Scan for the cell matching the given text and deliver its (x, y) coordinate at center. 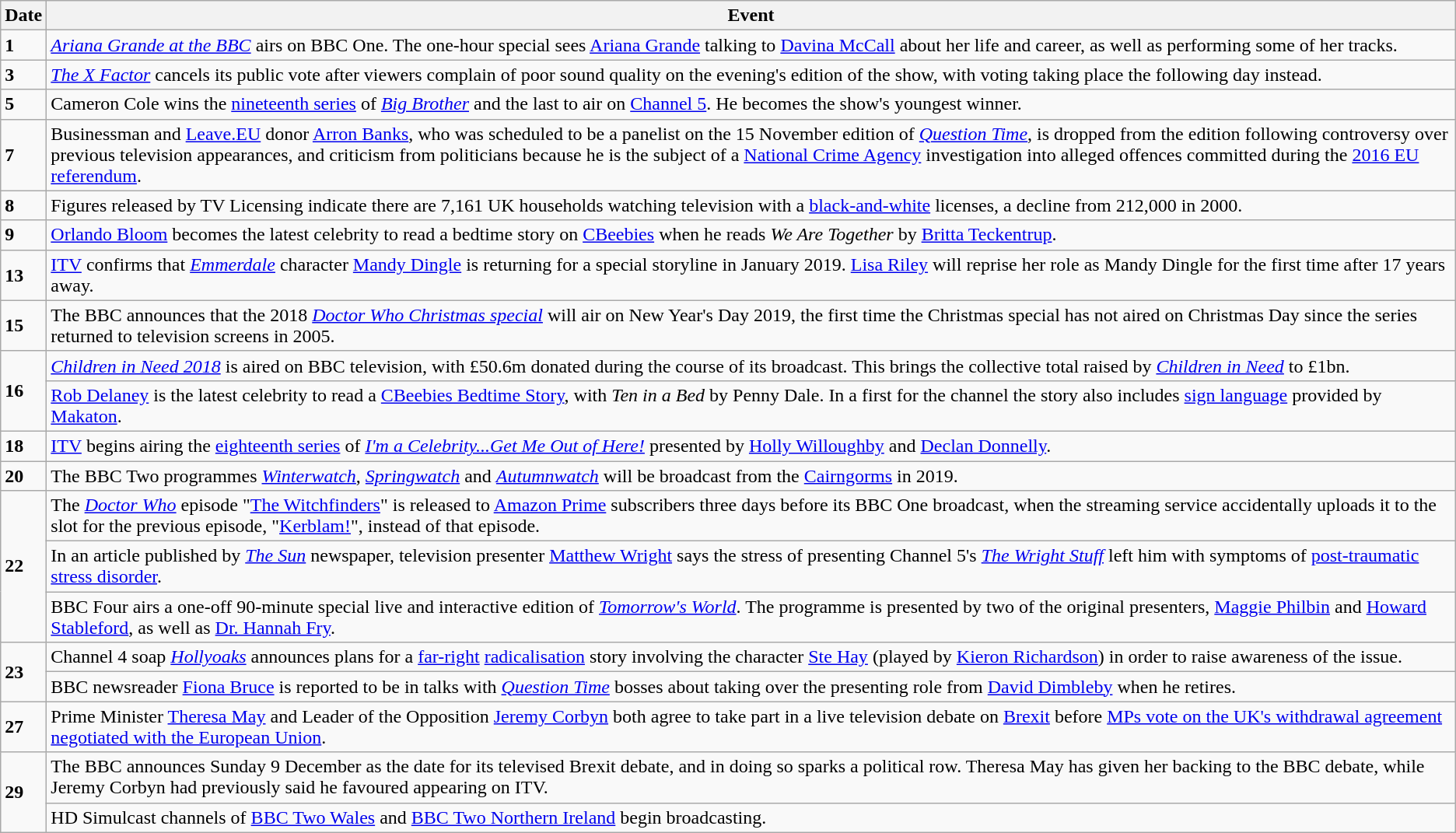
5 (23, 104)
9 (23, 235)
Event (751, 16)
16 (23, 390)
29 (23, 792)
22 (23, 566)
1 (23, 45)
7 (23, 155)
Cameron Cole wins the nineteenth series of Big Brother and the last to air on Channel 5. He becomes the show's youngest winner. (751, 104)
3 (23, 75)
27 (23, 726)
20 (23, 475)
18 (23, 446)
ITV begins airing the eighteenth series of I'm a Celebrity...Get Me Out of Here! presented by Holly Willoughby and Declan Donnelly. (751, 446)
8 (23, 205)
Date (23, 16)
15 (23, 325)
13 (23, 275)
The BBC Two programmes Winterwatch, Springwatch and Autumnwatch will be broadcast from the Cairngorms in 2019. (751, 475)
HD Simulcast channels of BBC Two Wales and BBC Two Northern Ireland begin broadcasting. (751, 817)
Orlando Bloom becomes the latest celebrity to read a bedtime story on CBeebies when he reads We Are Together by Britta Teckentrup. (751, 235)
23 (23, 672)
